Find where the given text appears and provide that cell's center as (X, Y) coordinate. 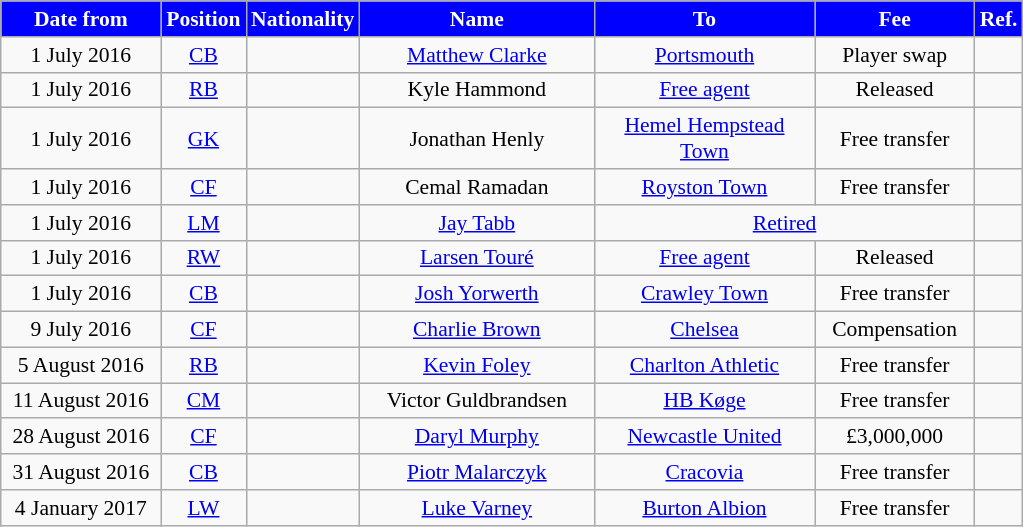
Jay Tabb (476, 223)
GK (204, 138)
Portsmouth (704, 55)
Royston Town (704, 187)
Retired (784, 223)
To (704, 19)
£3,000,000 (895, 437)
CM (204, 401)
28 August 2016 (81, 437)
Player swap (895, 55)
Hemel Hempstead Town (704, 138)
Position (204, 19)
Daryl Murphy (476, 437)
HB Køge (704, 401)
LM (204, 223)
Luke Varney (476, 508)
Kyle Hammond (476, 90)
Matthew Clarke (476, 55)
31 August 2016 (81, 472)
Compensation (895, 330)
Josh Yorwerth (476, 294)
Burton Albion (704, 508)
Piotr Malarczyk (476, 472)
LW (204, 508)
Cracovia (704, 472)
Cemal Ramadan (476, 187)
Ref. (999, 19)
RW (204, 258)
Name (476, 19)
Fee (895, 19)
Charlton Athletic (704, 365)
5 August 2016 (81, 365)
4 January 2017 (81, 508)
9 July 2016 (81, 330)
Larsen Touré (476, 258)
11 August 2016 (81, 401)
Newcastle United (704, 437)
Victor Guldbrandsen (476, 401)
Jonathan Henly (476, 138)
Chelsea (704, 330)
Charlie Brown (476, 330)
Nationality (302, 19)
Crawley Town (704, 294)
Kevin Foley (476, 365)
Date from (81, 19)
